Extract the [X, Y] coordinate from the center of the cell holding the provided text.  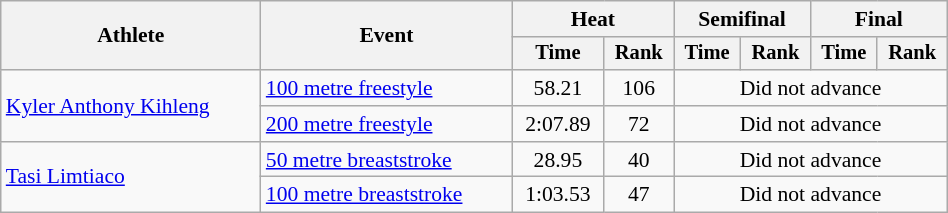
58.21 [558, 88]
200 metre freestyle [386, 124]
28.95 [558, 160]
Semifinal [742, 19]
Kyler Anthony Kihleng [131, 106]
Event [386, 36]
50 metre breaststroke [386, 160]
106 [639, 88]
72 [639, 124]
Heat [593, 19]
100 metre breaststroke [386, 195]
47 [639, 195]
40 [639, 160]
100 metre freestyle [386, 88]
Final [878, 19]
Tasi Limtiaco [131, 178]
2:07.89 [558, 124]
1:03.53 [558, 195]
Athlete [131, 36]
